Scan for the cell matching the given text and deliver its [x, y] coordinate at center. 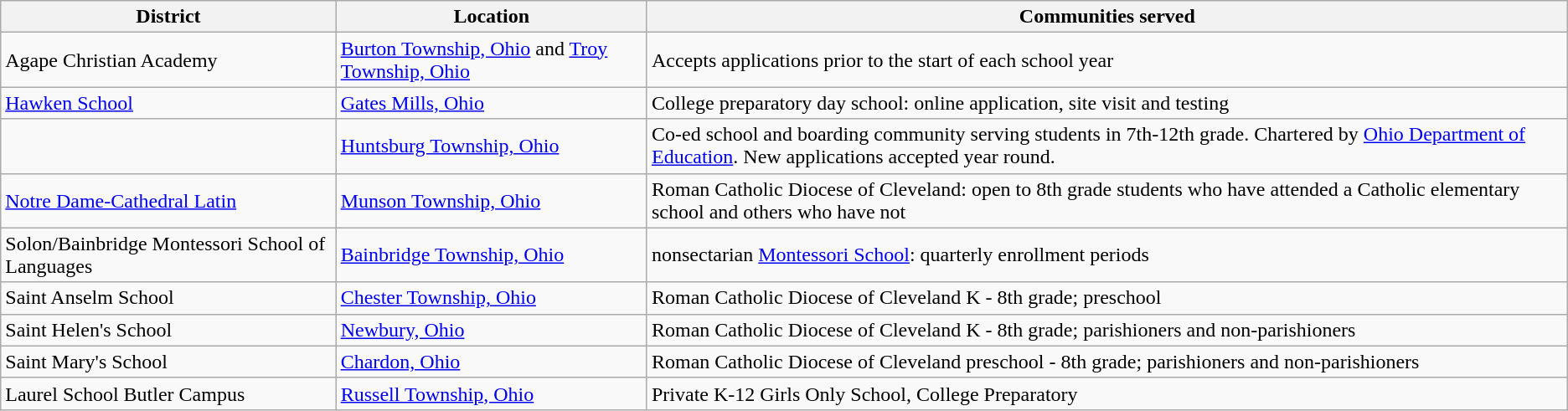
Munson Township, Ohio [491, 201]
Chester Township, Ohio [491, 298]
Agape Christian Academy [168, 60]
Huntsburg Township, Ohio [491, 146]
Saint Anselm School [168, 298]
Gates Mills, Ohio [491, 103]
Solon/Bainbridge Montessori School of Languages [168, 254]
Communities served [1107, 17]
Bainbridge Township, Ohio [491, 254]
Burton Township, Ohio and Troy Township, Ohio [491, 60]
District [168, 17]
Chardon, Ohio [491, 362]
Saint Mary's School [168, 362]
Laurel School Butler Campus [168, 393]
Notre Dame-Cathedral Latin [168, 201]
Hawken School [168, 103]
Roman Catholic Diocese of Cleveland K - 8th grade; parishioners and non-parishioners [1107, 330]
Accepts applications prior to the start of each school year [1107, 60]
Roman Catholic Diocese of Cleveland: open to 8th grade students who have attended a Catholic elementary school and others who have not [1107, 201]
College preparatory day school: online application, site visit and testing [1107, 103]
Location [491, 17]
nonsectarian Montessori School: quarterly enrollment periods [1107, 254]
Newbury, Ohio [491, 330]
Roman Catholic Diocese of Cleveland preschool - 8th grade; parishioners and non-parishioners [1107, 362]
Saint Helen's School [168, 330]
Roman Catholic Diocese of Cleveland K - 8th grade; preschool [1107, 298]
Private K-12 Girls Only School, College Preparatory [1107, 393]
Russell Township, Ohio [491, 393]
